Determine the (X, Y) coordinate at the center of the cell enclosing the given text.  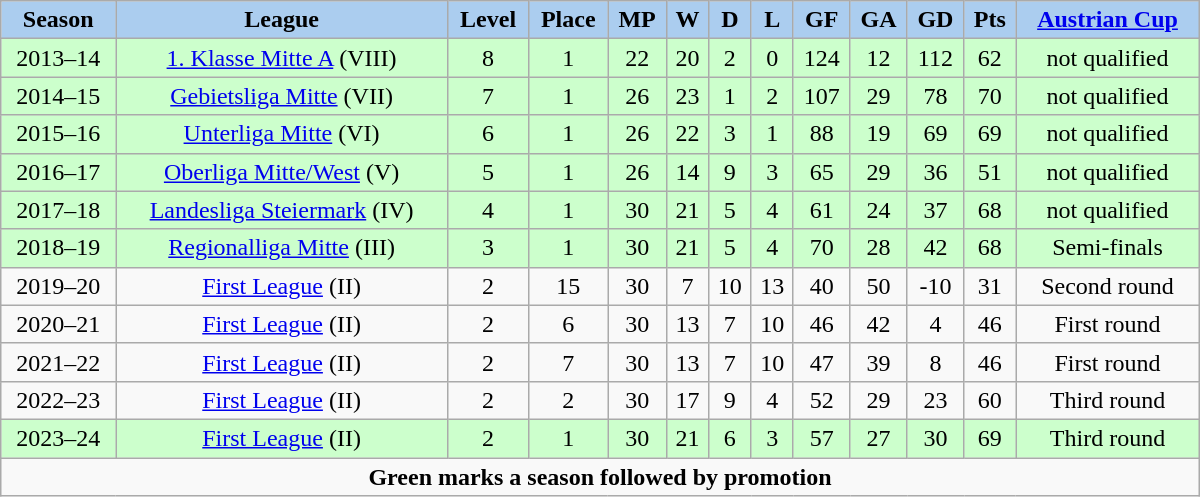
Landesliga Steiermark (IV) (282, 210)
Season (58, 20)
24 (878, 210)
Level (488, 20)
36 (936, 172)
61 (822, 210)
MP (637, 20)
40 (822, 286)
12 (878, 58)
D (730, 20)
50 (878, 286)
2017–18 (58, 210)
Unterliga Mitte (VI) (282, 134)
2020–21 (58, 324)
17 (687, 400)
2015–16 (58, 134)
15 (568, 286)
78 (936, 96)
2013–14 (58, 58)
51 (990, 172)
1. Klasse Mitte A (VIII) (282, 58)
Green marks a season followed by promotion (600, 477)
62 (990, 58)
2014–15 (58, 96)
28 (878, 248)
League (282, 20)
Austrian Cup (1108, 20)
2016–17 (58, 172)
0 (772, 58)
2019–20 (58, 286)
Gebietsliga Mitte (VII) (282, 96)
52 (822, 400)
2021–22 (58, 362)
-10 (936, 286)
47 (822, 362)
60 (990, 400)
L (772, 20)
65 (822, 172)
Second round (1108, 286)
124 (822, 58)
Regionalliga Mitte (III) (282, 248)
GF (822, 20)
88 (822, 134)
27 (878, 438)
2018–19 (58, 248)
2022–23 (58, 400)
112 (936, 58)
GD (936, 20)
Pts (990, 20)
37 (936, 210)
57 (822, 438)
Oberliga Mitte/West (V) (282, 172)
Semi-finals (1108, 248)
14 (687, 172)
GA (878, 20)
Place (568, 20)
2023–24 (58, 438)
107 (822, 96)
20 (687, 58)
31 (990, 286)
19 (878, 134)
W (687, 20)
39 (878, 362)
